Return [x, y] of the center of cell containing provided text 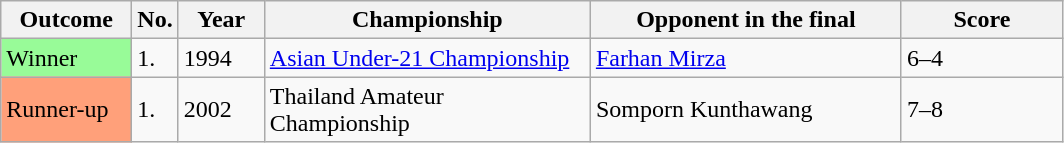
Opponent in the final [746, 20]
Score [982, 20]
2002 [221, 110]
Asian Under-21 Championship [427, 58]
Runner-up [66, 110]
7–8 [982, 110]
Somporn Kunthawang [746, 110]
Outcome [66, 20]
Year [221, 20]
1994 [221, 58]
Winner [66, 58]
Farhan Mirza [746, 58]
Championship [427, 20]
No. [155, 20]
6–4 [982, 58]
Thailand Amateur Championship [427, 110]
